Find where the given text appears and provide that cell's center as (x, y) coordinate. 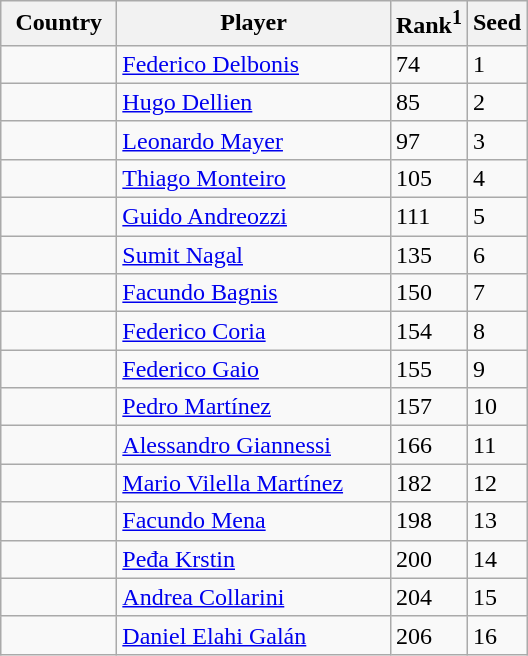
Facundo Bagnis (254, 293)
2 (496, 102)
Seed (496, 24)
Guido Andreozzi (254, 217)
6 (496, 255)
Federico Coria (254, 331)
7 (496, 293)
157 (428, 407)
Daniel Elahi Galán (254, 635)
166 (428, 445)
16 (496, 635)
9 (496, 369)
97 (428, 140)
74 (428, 64)
Pedro Martínez (254, 407)
135 (428, 255)
204 (428, 597)
Country (59, 24)
14 (496, 559)
11 (496, 445)
Facundo Mena (254, 521)
Peđa Krstin (254, 559)
111 (428, 217)
Alessandro Giannessi (254, 445)
198 (428, 521)
Federico Gaio (254, 369)
Andrea Collarini (254, 597)
200 (428, 559)
8 (496, 331)
5 (496, 217)
Hugo Dellien (254, 102)
12 (496, 483)
Sumit Nagal (254, 255)
Federico Delbonis (254, 64)
15 (496, 597)
182 (428, 483)
206 (428, 635)
105 (428, 178)
Mario Vilella Martínez (254, 483)
85 (428, 102)
155 (428, 369)
Player (254, 24)
150 (428, 293)
4 (496, 178)
3 (496, 140)
Thiago Monteiro (254, 178)
13 (496, 521)
Leonardo Mayer (254, 140)
154 (428, 331)
10 (496, 407)
1 (496, 64)
Rank1 (428, 24)
